Locate the cell with the specified text and output its [x, y] center coordinate. 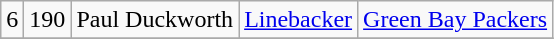
Paul Duckworth [155, 20]
6 [12, 20]
Linebacker [298, 20]
Green Bay Packers [456, 20]
190 [48, 20]
